Locate the cell with the specified text and output its [x, y] center coordinate. 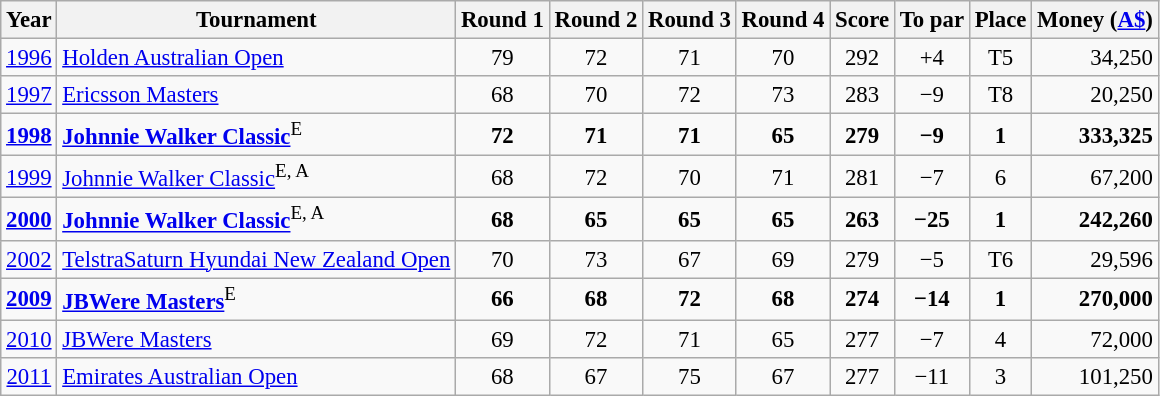
2010 [29, 339]
T5 [1000, 58]
JBWere MastersE [256, 299]
66 [503, 299]
101,250 [1095, 377]
Place [1000, 20]
67,200 [1095, 177]
−5 [932, 259]
TelstraSaturn Hyundai New Zealand Open [256, 259]
2000 [29, 219]
Year [29, 20]
To par [932, 20]
1996 [29, 58]
1997 [29, 95]
34,250 [1095, 58]
292 [862, 58]
1999 [29, 177]
Round 1 [503, 20]
T6 [1000, 259]
242,260 [1095, 219]
79 [503, 58]
2009 [29, 299]
JBWere Masters [256, 339]
20,250 [1095, 95]
Ericsson Masters [256, 95]
−25 [932, 219]
Score [862, 20]
263 [862, 219]
Round 2 [596, 20]
270,000 [1095, 299]
Tournament [256, 20]
Johnnie Walker ClassicE [256, 135]
4 [1000, 339]
+4 [932, 58]
3 [1000, 377]
72,000 [1095, 339]
−11 [932, 377]
T8 [1000, 95]
75 [690, 377]
Money (A$) [1095, 20]
2011 [29, 377]
−14 [932, 299]
6 [1000, 177]
274 [862, 299]
Round 4 [783, 20]
283 [862, 95]
333,325 [1095, 135]
2002 [29, 259]
Emirates Australian Open [256, 377]
Holden Australian Open [256, 58]
281 [862, 177]
Round 3 [690, 20]
29,596 [1095, 259]
1998 [29, 135]
